Determine the (X, Y) coordinate at the center of the cell enclosing the given text.  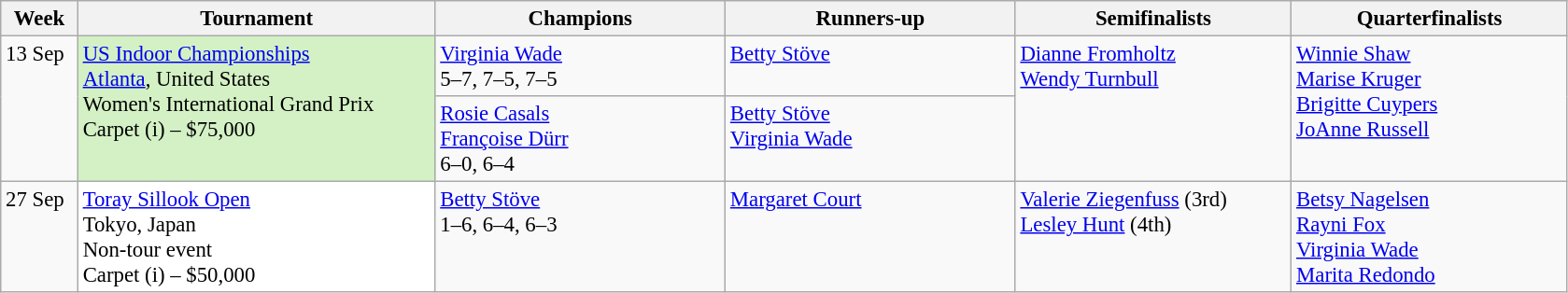
Semifinalists (1153, 19)
Betsy Nagelsen Rayni Fox Virginia Wade Marita Redondo (1430, 237)
US Indoor Championships Atlanta, United StatesWomen's International Grand PrixCarpet (i) – $75,000 (256, 109)
Week (39, 19)
Margaret Court (870, 237)
Betty Stöve Virginia Wade (870, 139)
Runners-up (870, 19)
Betty Stöve1–6, 6–4, 6–3 (581, 237)
Valerie Ziegenfuss (3rd) Lesley Hunt (4th) (1153, 237)
Champions (581, 19)
Dianne Fromholtz Wendy Turnbull (1153, 109)
Virginia Wade5–7, 7–5, 7–5 (581, 67)
Betty Stöve (870, 67)
13 Sep (39, 109)
Rosie Casals Françoise Dürr6–0, 6–4 (581, 139)
Tournament (256, 19)
Toray Sillook Open Tokyo, JapanNon-tour eventCarpet (i) – $50,000 (256, 237)
Winnie Shaw Marise Kruger Brigitte Cuypers JoAnne Russell (1430, 109)
Quarterfinalists (1430, 19)
27 Sep (39, 237)
